Return the (X, Y) coordinate for the center point of the cell that contains the specified text.  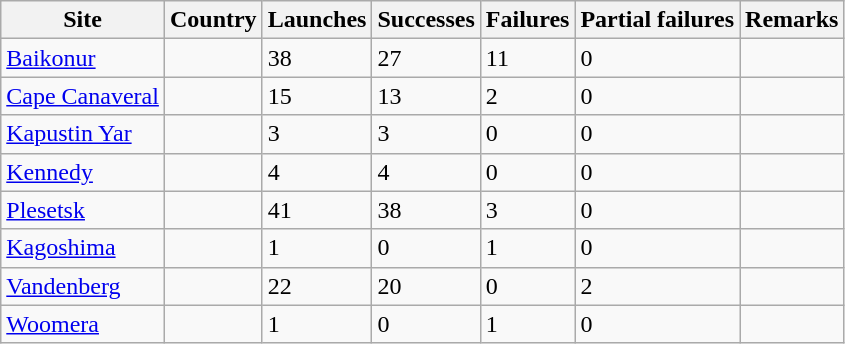
Failures (528, 20)
Cape Canaveral (83, 96)
Kagoshima (83, 248)
22 (317, 286)
Kennedy (83, 172)
Plesetsk (83, 210)
41 (317, 210)
Partial failures (658, 20)
Launches (317, 20)
15 (317, 96)
Vandenberg (83, 286)
13 (426, 96)
Country (213, 20)
Successes (426, 20)
20 (426, 286)
Kapustin Yar (83, 134)
Baikonur (83, 58)
27 (426, 58)
11 (528, 58)
Remarks (792, 20)
Site (83, 20)
Woomera (83, 324)
